From the cell containing the given text, extract its center point as [X, Y] coordinate. 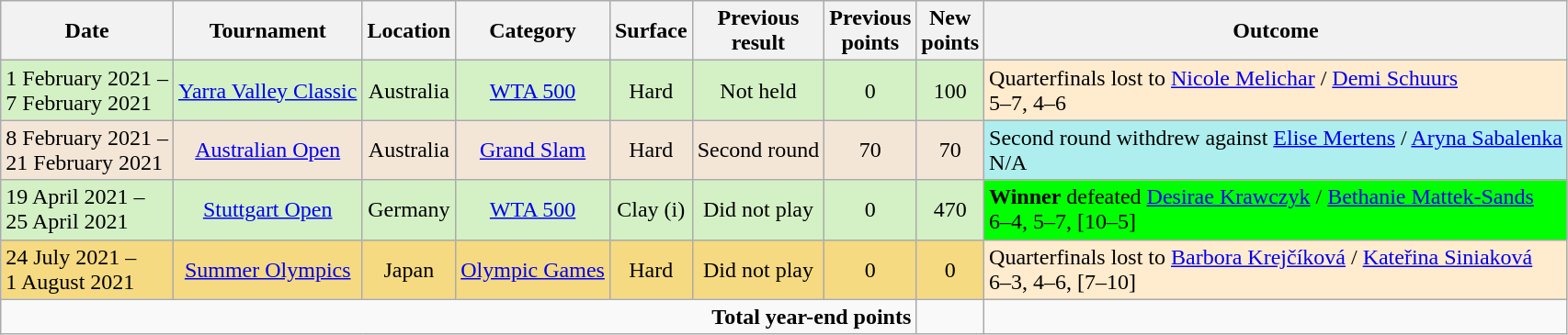
19 April 2021 –25 April 2021 [87, 209]
Olympic Games [533, 270]
Grand Slam [533, 151]
Previouspoints [870, 31]
Tournament [267, 31]
Germany [409, 209]
Japan [409, 270]
24 July 2021 –1 August 2021 [87, 270]
Second round [758, 151]
Winner defeated Desirae Krawczyk / Bethanie Mattek-Sands6–4, 5–7, [10–5] [1276, 209]
Clay (i) [651, 209]
470 [950, 209]
Quarterfinals lost to Nicole Melichar / Demi Schuurs5–7, 4–6 [1276, 90]
Quarterfinals lost to Barbora Krejčíková / Kateřina Siniaková6–3, 4–6, [7–10] [1276, 270]
Location [409, 31]
100 [950, 90]
Not held [758, 90]
Summer Olympics [267, 270]
Total year-end points [459, 317]
1 February 2021 –7 February 2021 [87, 90]
Previousresult [758, 31]
Category [533, 31]
Yarra Valley Classic [267, 90]
Stuttgart Open [267, 209]
Second round withdrew against Elise Mertens / Aryna SabalenkaN/A [1276, 151]
Australian Open [267, 151]
Surface [651, 31]
Date [87, 31]
Newpoints [950, 31]
8 February 2021 –21 February 2021 [87, 151]
Outcome [1276, 31]
